Determine the [X, Y] coordinate at the center of the cell enclosing the given text.  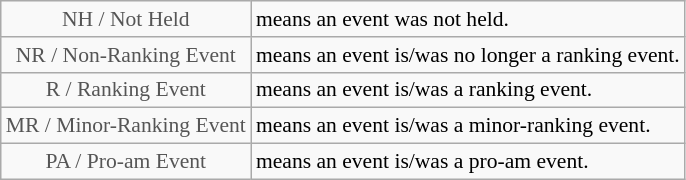
NR / Non-Ranking Event [126, 55]
R / Ranking Event [126, 90]
means an event is/was a minor-ranking event. [468, 126]
NH / Not Held [126, 19]
means an event was not held. [468, 19]
means an event is/was no longer a ranking event. [468, 55]
PA / Pro-am Event [126, 162]
means an event is/was a pro-am event. [468, 162]
means an event is/was a ranking event. [468, 90]
MR / Minor-Ranking Event [126, 126]
